From the cell containing the given text, extract its center point as (x, y) coordinate. 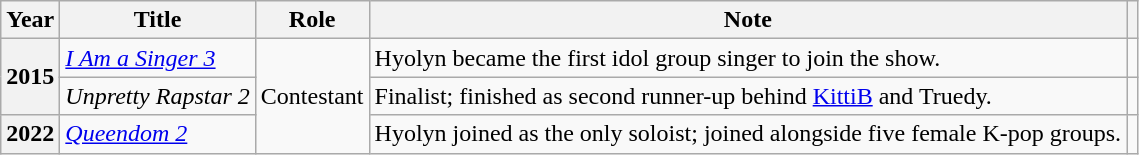
Hyolyn became the first idol group singer to join the show. (748, 58)
Role (312, 20)
2022 (30, 134)
Finalist; finished as second runner-up behind KittiB and Truedy. (748, 96)
Note (748, 20)
2015 (30, 77)
I Am a Singer 3 (158, 58)
Contestant (312, 96)
Title (158, 20)
Year (30, 20)
Queendom 2 (158, 134)
Hyolyn joined as the only soloist; joined alongside five female K-pop groups. (748, 134)
Unpretty Rapstar 2 (158, 96)
